Provide the (x, y) coordinate of the cell's center where the given text is located.  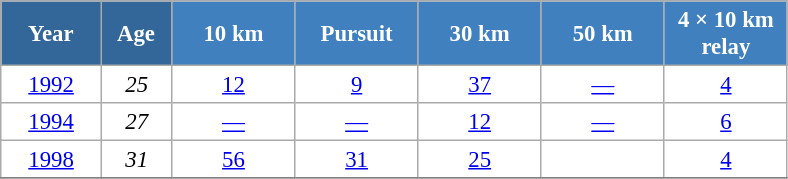
56 (234, 160)
37 (480, 85)
27 (136, 122)
1998 (52, 160)
4 × 10 km relay (726, 34)
10 km (234, 34)
1994 (52, 122)
6 (726, 122)
50 km (602, 34)
9 (356, 85)
Pursuit (356, 34)
30 km (480, 34)
1992 (52, 85)
Age (136, 34)
Year (52, 34)
